Output the (x, y) coordinate of the center of the cell containing the given text.  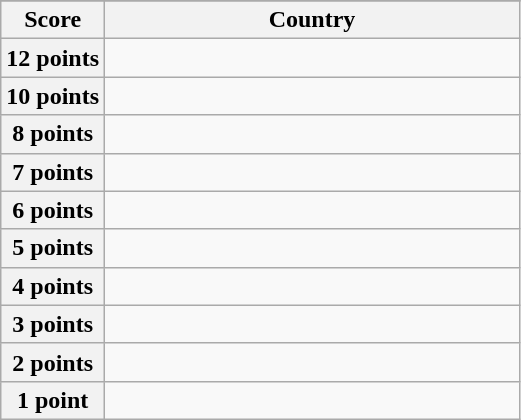
6 points (53, 210)
3 points (53, 324)
1 point (53, 400)
8 points (53, 134)
12 points (53, 58)
5 points (53, 248)
4 points (53, 286)
Country (312, 20)
Score (53, 20)
7 points (53, 172)
10 points (53, 96)
2 points (53, 362)
